Provide the (x, y) coordinate of the cell's center where the given text is located.  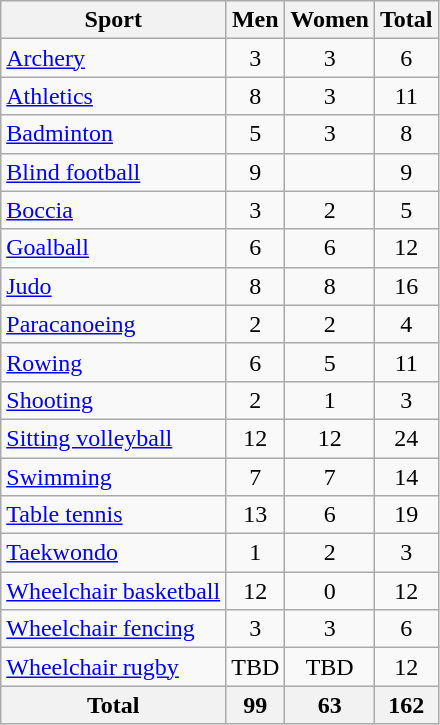
Shooting (114, 400)
Sport (114, 20)
Wheelchair rugby (114, 667)
Wheelchair fencing (114, 629)
99 (256, 705)
Wheelchair basketball (114, 591)
Blind football (114, 172)
Badminton (114, 134)
Men (256, 20)
Athletics (114, 96)
14 (407, 477)
Judo (114, 286)
162 (407, 705)
Goalball (114, 248)
Swimming (114, 477)
Rowing (114, 362)
63 (330, 705)
Archery (114, 58)
19 (407, 515)
Table tennis (114, 515)
Boccia (114, 210)
4 (407, 324)
0 (330, 591)
16 (407, 286)
Taekwondo (114, 553)
13 (256, 515)
24 (407, 438)
Women (330, 20)
Paracanoeing (114, 324)
Sitting volleyball (114, 438)
